For the text-containing cell, return its midpoint in (X, Y) coordinate format. 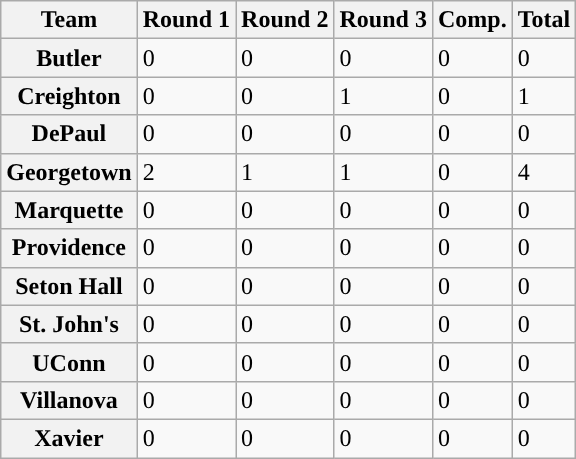
Georgetown (69, 172)
Round 1 (186, 20)
4 (544, 172)
Villanova (69, 400)
Butler (69, 58)
St. John's (69, 324)
Round 2 (285, 20)
Providence (69, 248)
Xavier (69, 438)
Creighton (69, 96)
2 (186, 172)
Seton Hall (69, 286)
Total (544, 20)
Round 3 (383, 20)
Marquette (69, 210)
Comp. (472, 20)
UConn (69, 362)
Team (69, 20)
DePaul (69, 134)
